Find where the given text appears and provide that cell's center as [X, Y] coordinate. 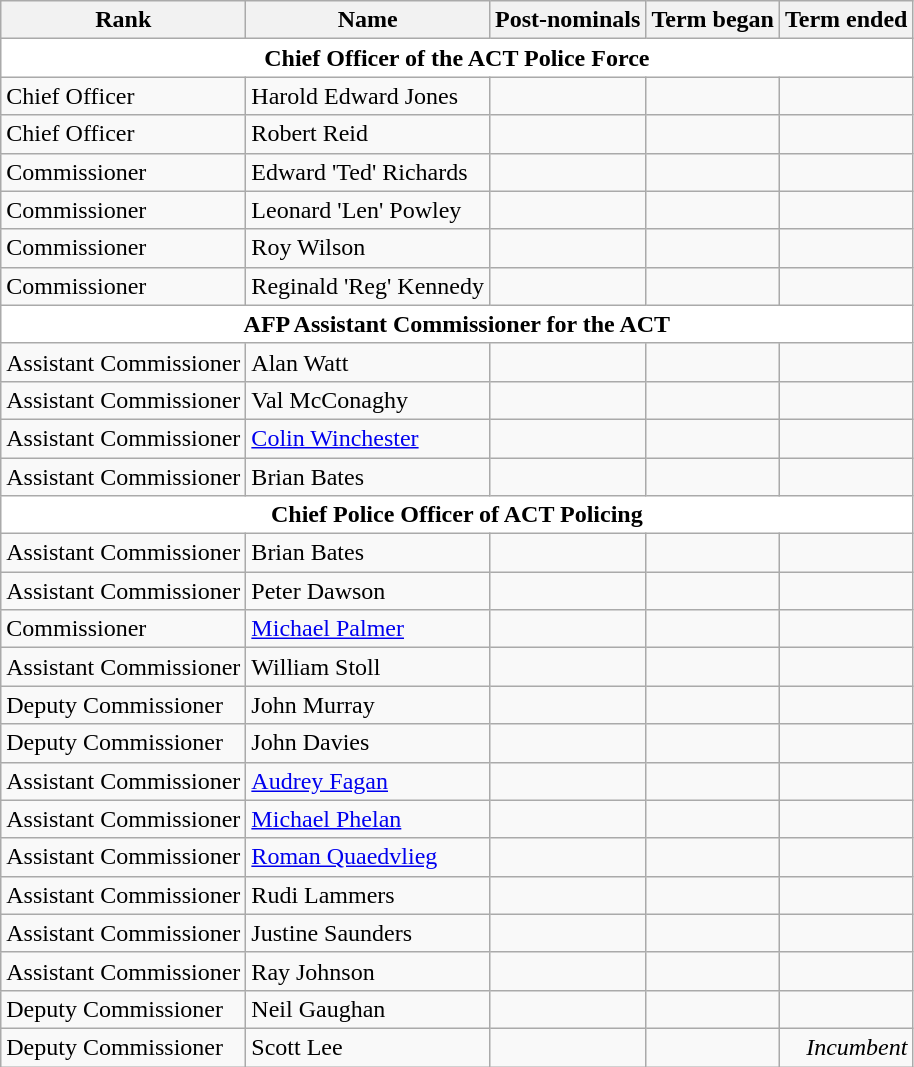
Reginald 'Reg' Kennedy [368, 286]
Term ended [846, 20]
Roman Quaedvlieg [368, 857]
Colin Winchester [368, 438]
Alan Watt [368, 362]
Peter Dawson [368, 591]
Leonard 'Len' Powley [368, 210]
Michael Palmer [368, 629]
Chief Officer of the ACT Police Force [457, 58]
John Murray [368, 705]
Post-nominals [567, 20]
Robert Reid [368, 134]
Scott Lee [368, 1047]
AFP Assistant Commissioner for the ACT [457, 324]
Val McConaghy [368, 400]
Rudi Lammers [368, 895]
Roy Wilson [368, 248]
Neil Gaughan [368, 1009]
Michael Phelan [368, 819]
Name [368, 20]
Harold Edward Jones [368, 96]
Justine Saunders [368, 933]
Chief Police Officer of ACT Policing [457, 515]
Audrey Fagan [368, 781]
William Stoll [368, 667]
Incumbent [846, 1047]
Rank [124, 20]
Edward 'Ted' Richards [368, 172]
Term began [713, 20]
Ray Johnson [368, 971]
John Davies [368, 743]
